Return the (x, y) coordinate for the center point of the cell that contains the specified text.  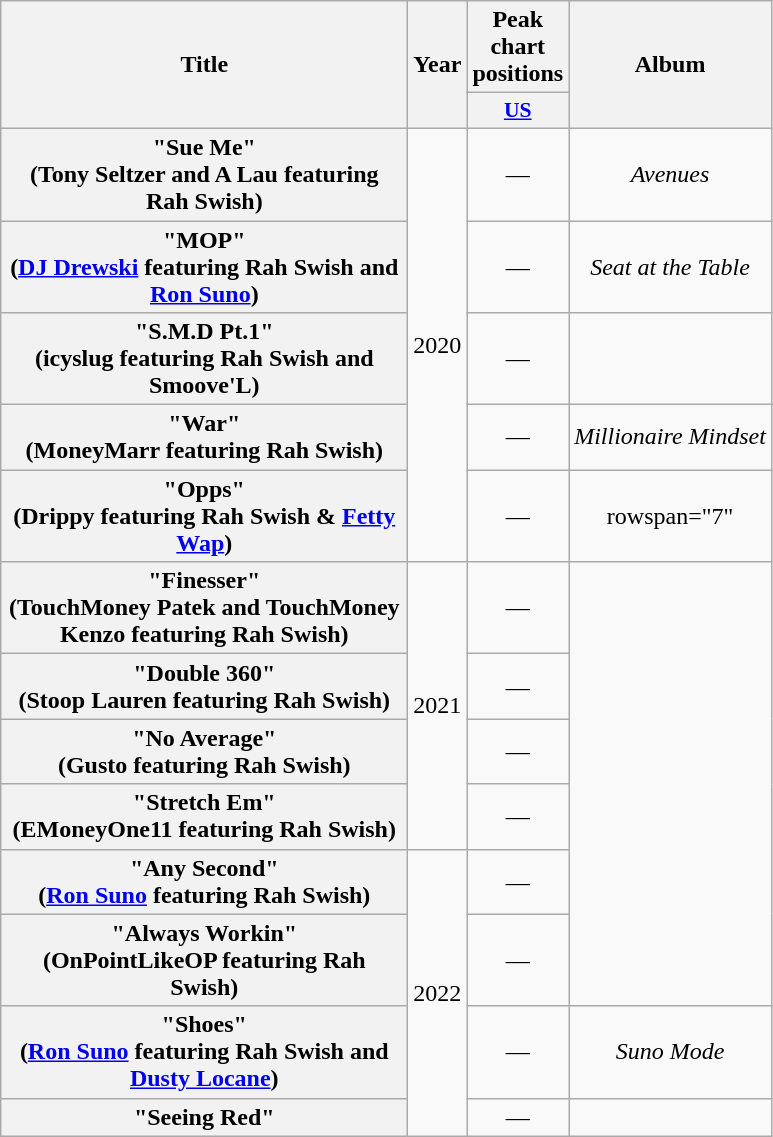
"Finesser"(TouchMoney Patek and TouchMoney Kenzo featuring Rah Swish) (204, 608)
"Always Workin"(OnPointLikeOP featuring Rah Swish) (204, 960)
"S.M.D Pt.1"(icyslug featuring Rah Swish and Smoove'L) (204, 359)
2020 (438, 344)
Suno Mode (670, 1052)
Avenues (670, 174)
Title (204, 65)
2022 (438, 992)
rowspan="7" (670, 516)
"War"(MoneyMarr featuring Rah Swish) (204, 438)
Millionaire Mindset (670, 438)
Peak chart positions (518, 47)
"No Average"(Gusto featuring Rah Swish) (204, 752)
"Sue Me"(Tony Seltzer and A Lau featuring Rah Swish) (204, 174)
Year (438, 65)
Seat at the Table (670, 266)
US (518, 111)
"Double 360"(Stoop Lauren featuring Rah Swish) (204, 686)
"Any Second"(Ron Suno featuring Rah Swish) (204, 882)
2021 (438, 706)
"Opps"(Drippy featuring Rah Swish & Fetty Wap) (204, 516)
"Shoes" (Ron Suno featuring Rah Swish and Dusty Locane) (204, 1052)
Album (670, 65)
"Seeing Red" (204, 1117)
"MOP"(DJ Drewski featuring Rah Swish and Ron Suno) (204, 266)
"Stretch Em"(EMoneyOne11 featuring Rah Swish) (204, 816)
